Locate the cell with the specified text and output its (x, y) center coordinate. 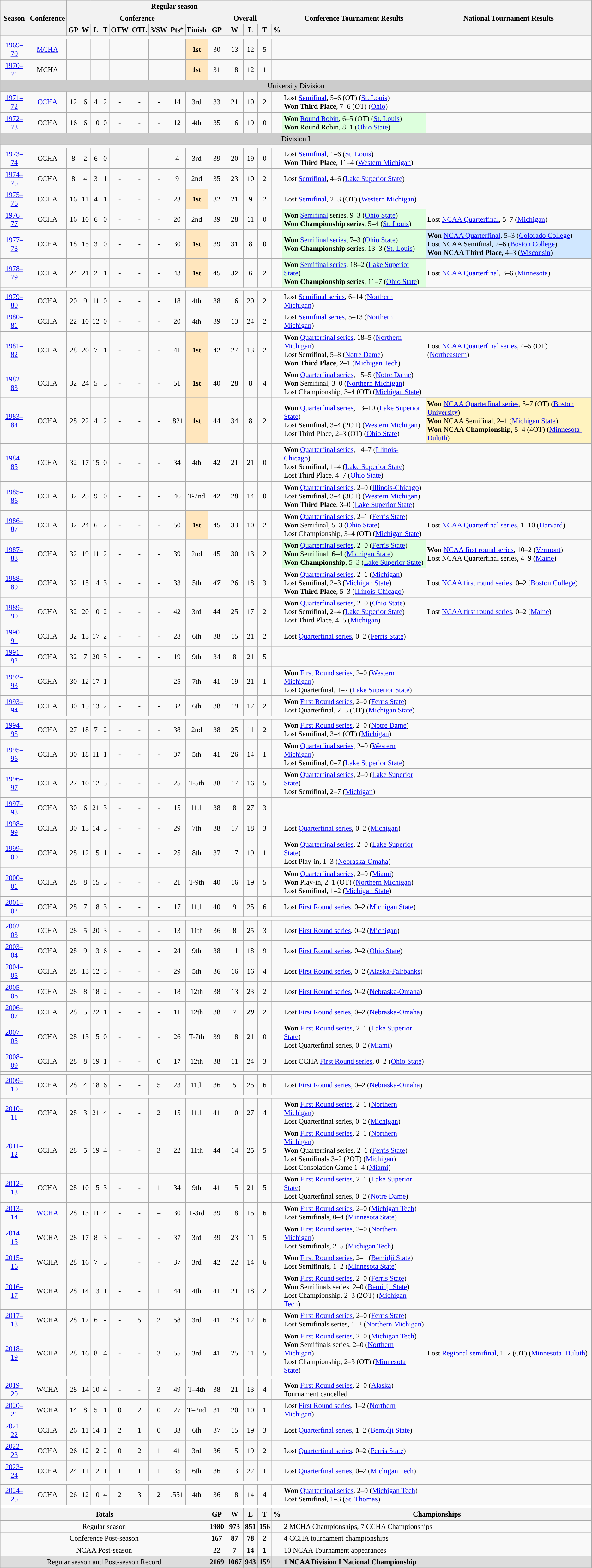
1973–74 (15, 158)
2012–13 (15, 1188)
.821 (177, 421)
1990–91 (15, 636)
2169 (217, 1562)
1981–82 (15, 351)
2006–07 (15, 1012)
50 (177, 525)
Won Semifinal series, 7–3 (Ohio State)Won Championship series, 13–3 (St. Louis) (354, 244)
1984–85 (15, 463)
1991–92 (15, 657)
Lost First Round series, 0–2 (Michigan) (354, 930)
Lost NCAA first round series, 0–2 (Maine) (509, 612)
2015–16 (15, 1262)
Championships (437, 1514)
1988–89 (15, 583)
Won First Round series, 2–0 (Michigan Tech)Lost Semifinals, 0–4 (Minnesota State) (354, 1213)
Won Round Robin, 6–5 (OT) (St. Louis) Won Round Robin, 8–1 (Ohio State) (354, 123)
2004–05 (15, 971)
1979–80 (15, 301)
1993–94 (15, 706)
1969–70 (15, 49)
2 MCHA Championships, 7 CCHA Championships (437, 1526)
Totals (104, 1514)
2018–19 (15, 1353)
Won First Round series, 2–0 (Western Michigan)Lost Quarterfinal, 1–7 (Lake Superior State) (354, 681)
8th (196, 853)
51 (177, 383)
Conference Tournament Results (354, 18)
Finish (196, 30)
Won NCAA Quarterfinal, 5–3 (Colorado College)Lost NCAA Semifinal, 2–6 (Boston College)Won NCAA Third Place, 4–3 (Wisconsin) (509, 244)
Lost Quarterfinal series, 0–2 (Michigan Tech) (354, 1471)
2024–25 (15, 1495)
T-2nd (196, 496)
1 NCAA Division I National Championship (437, 1562)
Lost First Round series, 0–2 (Ohio State) (354, 951)
1970–71 (15, 70)
T-3rd (196, 1213)
1986–87 (15, 525)
49 (177, 1390)
Won Quarterfinal series, 2–0 (Lake Superior State)Lost Semifinal, 2–7 (Michigan) (354, 783)
Won Quarterfinal series, 2–1 (Ferris State)Won Semifinal, 5–3 (Ohio State)Lost Championship, 3–4 (OT) (Michigan State) (354, 525)
1975–76 (15, 199)
OTW (120, 30)
Won First Round series, 2–0 (Ferris State)Lost Semifinals series, 1–2 (Northern Michigan) (354, 1320)
Lost Regional semifinal, 1–2 (OT) (Minnesota–Duluth) (509, 1353)
46 (177, 496)
43 (177, 273)
Overall (245, 18)
1999–00 (15, 853)
1974–75 (15, 179)
Won First Round series, 2–1 (Bemidji State)Lost Semifinals, 1–2 (Minnesota State) (354, 1262)
2016–17 (15, 1291)
167 (217, 1538)
National Tournament Results (509, 18)
1980 (217, 1526)
Lost Semifinal, 2–3 (OT) (Western Michigan) (354, 199)
1985–86 (15, 496)
Won NCAA first round series, 10–2 (Vermont)Lost NCAA Quarterfinal series, 4–9 (Maine) (509, 554)
Won First Round series, 2–1 (Lake Superior State)Lost Quarterfinal series, 0–2 (Notre Dame) (354, 1188)
1067 (234, 1562)
Won First Round series, 2–0 (Alaska)Tournament cancelled (354, 1390)
2022–23 (15, 1451)
Lost Quarterfinal series, 1–2 (Bemidji State) (354, 1431)
Season (15, 18)
Lost NCAA Quarterfinal series, 1–10 (Harvard) (509, 525)
2023–24 (15, 1471)
Won First Round series, 2–0 (Ferris State)Lost Quarterfinal, 2–3 (OT) (Michigan State) (354, 706)
2007–08 (15, 1036)
OTL (140, 30)
Lost NCAA Quarterfinal series, 4–5 (OT) (Northeastern) (509, 351)
Pts* (177, 30)
2021–22 (15, 1431)
Won Quarterfinal series, 2–0 (Miami)Won Play-in, 2–1 (OT) (Northern Michigan)Lost Semifinal, 1–2 (Michigan State) (354, 882)
2000–01 (15, 882)
2017–18 (15, 1320)
Won Quarterfinal series, 18–5 (Northern Michigan)Lost Semifinal, 5–8 (Notre Dame)Won Third Place, 2–1 (Michigan Tech) (354, 351)
Won First Round series, 2–1 (Northern Michigan)Lost Quarterfinal series, 0–2 (Michigan) (354, 1113)
2008–09 (15, 1061)
T-5th (196, 783)
Won First Round series, 2–0 (Ferris State)Won Semifinals series, 2–0 (Bemidji State)Lost Championship, 2–3 (2OT) (Michigan Tech) (354, 1291)
Won Semifinal series, 18–2 (Lake Superior State) Won Championship series, 11–7 (Ohio State) (354, 273)
1980–81 (15, 321)
Division I (296, 139)
2009–10 (15, 1085)
2002–03 (15, 930)
T–4th (196, 1390)
1982–83 (15, 383)
1997–98 (15, 808)
Won Quarterfinal series, 2–0 (Western Michigan)Lost Semifinal, 0–7 (Lake Superior State) (354, 754)
1972–73 (15, 123)
58 (177, 1320)
1983–84 (15, 421)
Lost First Round series, 0–2 (Michigan State) (354, 906)
2003–04 (15, 951)
T–2nd (196, 1410)
T-9th (196, 882)
10 NCAA Tournament appearances (437, 1550)
1998–99 (15, 828)
Lost Quarterfinal series, 0–2 (Michigan) (354, 828)
Lost NCAA Quarterfinal, 3–6 (Minnesota) (509, 273)
Lost First Round series, 0–2 (Alaska-Fairbanks) (354, 971)
1987–88 (15, 554)
Lost Semifinal series, 5–13 (Northern Michigan) (354, 321)
University Division (296, 86)
Conference Post-season (104, 1538)
Won Quarterfinal series, 2–0 (Lake Superior State)Lost Play-in, 1–3 (Nebraska-Omaha) (354, 853)
47 (217, 583)
1989–90 (15, 612)
.551 (177, 1495)
Won First Round series, 2–0 (Michigan Tech)Won Semifinals series, 2–0 (Northern Michigan)Lost Championship, 2–3 (OT) (Minnesota State) (354, 1353)
55 (177, 1353)
Lost CCHA First Round series, 0–2 (Ohio State) (354, 1061)
1978–79 (15, 273)
2019–20 (15, 1390)
943 (250, 1562)
T-7th (196, 1036)
Won Quarterfinal series, 2–0 (Ohio State)Lost Semifinal, 2–4 (Lake Superior State)Lost Third Place, 4–5 (Michigan) (354, 612)
2013–14 (15, 1213)
851 (250, 1526)
Won First Round series, 2–1 (Lake Superior State)Lost Quarterfinal series, 0–2 (Miami) (354, 1036)
1971–72 (15, 102)
Lost Semifinal series, 6–14 (Northern Michigan) (354, 301)
1976–77 (15, 219)
156 (265, 1526)
Won Quarterfinal series, 13–10 (Lake Superior State) Lost Semifinal, 3–4 (2OT) (Western Michigan) Lost Third Place, 2–3 (OT) (Ohio State) (354, 421)
3/SW (159, 30)
Won First Round series, 2–0 (Notre Dame)Lost Semifinal, 3–4 (OT) (Michigan) (354, 730)
2014–15 (15, 1237)
Won Quarterfinal series, 2–0 (Illinois-Chicago)Lost Semifinal, 3–4 (3OT) (Western Michigan)Won Third Place, 3–0 (Lake Superior State) (354, 496)
Won Quarterfinal series, 2–1 (Michigan) Lost Semifinal, 2–3 (Michigan State)Won Third Place, 5–3 (Illinois-Chicago) (354, 583)
Lost Semifinal, 1–6 (St. Louis)Won Third Place, 11–4 (Western Michigan) (354, 158)
1977–78 (15, 244)
1996–97 (15, 783)
Lost NCAA Quarterfinal, 5–7 (Michigan) (509, 219)
NCAA Post-season (104, 1550)
Lost NCAA first round series, 0–2 (Boston College) (509, 583)
Won First Round series, 2–0 (Northern Michigan)Lost Semifinals, 2–5 (Michigan Tech) (354, 1237)
159 (265, 1562)
Lost Semifinal, 5–6 (OT) (St. Louis)Won Third Place, 7–6 (OT) (Ohio) (354, 102)
1995–96 (15, 754)
Regular season and Post-season Record (104, 1562)
Lost First Round series, 1–2 (Northern Michigan) (354, 1410)
87 (234, 1538)
Won Quarterfinal series, 2–0 (Ferris State)Won Semifinal, 6–4 (Michigan State)Won Championship, 5–3 (Lake Superior State) (354, 554)
2011–12 (15, 1150)
Won Quarterfinal series, 2–0 (Michigan Tech)Lost Semifinal, 1–3 (St. Thomas) (354, 1495)
2001–02 (15, 906)
Won Quarterfinal series, 14–7 (Illinois-Chicago)Lost Semifinal, 1–4 (Lake Superior State)Lost Third Place, 4–7 (Ohio State) (354, 463)
Won Semifinal series, 9–3 (Ohio State)Won Championship series, 5–4 (St. Louis) (354, 219)
973 (234, 1526)
2020–21 (15, 1410)
2010–11 (15, 1113)
78 (250, 1538)
4 CCHA tournament championships (437, 1538)
Lost Semifinal, 4–6 (Lake Superior State) (354, 179)
1992–93 (15, 681)
Won Quarterfinal series, 15–5 (Notre Dame)Won Semifinal, 3–0 (Northern Michigan)Lost Championship, 3–4 (OT) (Michigan State) (354, 383)
2005–06 (15, 992)
1994–95 (15, 730)
